Extract the (X, Y) coordinate from the center of the cell holding the provided text.  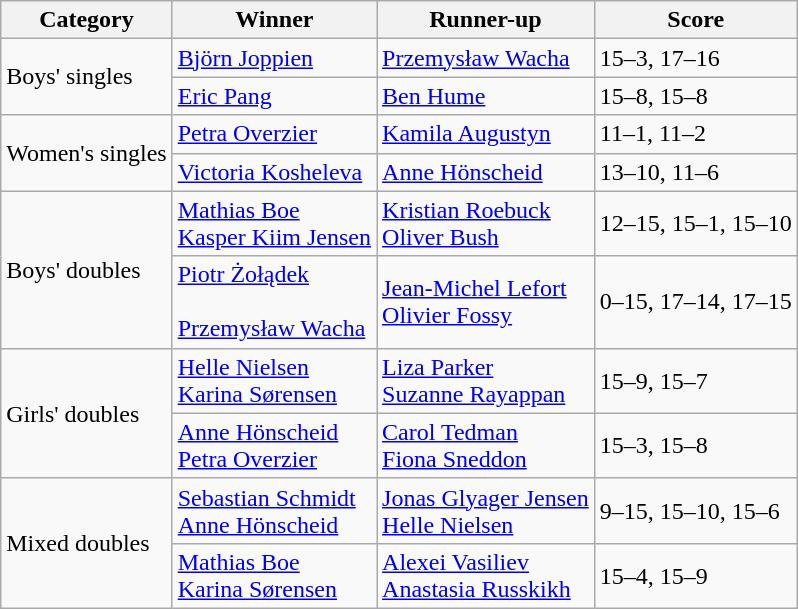
Sebastian Schmidt Anne Hönscheid (274, 510)
15–4, 15–9 (696, 576)
11–1, 11–2 (696, 134)
Category (86, 20)
Liza Parker Suzanne Rayappan (486, 380)
Björn Joppien (274, 58)
Anne Hönscheid (486, 172)
Score (696, 20)
9–15, 15–10, 15–6 (696, 510)
0–15, 17–14, 17–15 (696, 302)
Mixed doubles (86, 543)
Petra Overzier (274, 134)
Mathias Boe Kasper Kiim Jensen (274, 224)
12–15, 15–1, 15–10 (696, 224)
Mathias Boe Karina Sørensen (274, 576)
Boys' singles (86, 77)
Women's singles (86, 153)
15–8, 15–8 (696, 96)
15–3, 17–16 (696, 58)
Piotr Żołądek Przemysław Wacha (274, 302)
Carol Tedman Fiona Sneddon (486, 446)
15–9, 15–7 (696, 380)
Anne Hönscheid Petra Overzier (274, 446)
Alexei Vasiliev Anastasia Russkikh (486, 576)
Jonas Glyager Jensen Helle Nielsen (486, 510)
Przemysław Wacha (486, 58)
Kamila Augustyn (486, 134)
Victoria Kosheleva (274, 172)
Winner (274, 20)
Kristian Roebuck Oliver Bush (486, 224)
Eric Pang (274, 96)
Helle Nielsen Karina Sørensen (274, 380)
Ben Hume (486, 96)
Jean-Michel Lefort Olivier Fossy (486, 302)
Runner-up (486, 20)
Boys' doubles (86, 270)
13–10, 11–6 (696, 172)
15–3, 15–8 (696, 446)
Girls' doubles (86, 413)
